Extract the (x, y) coordinate from the center of the cell holding the provided text.  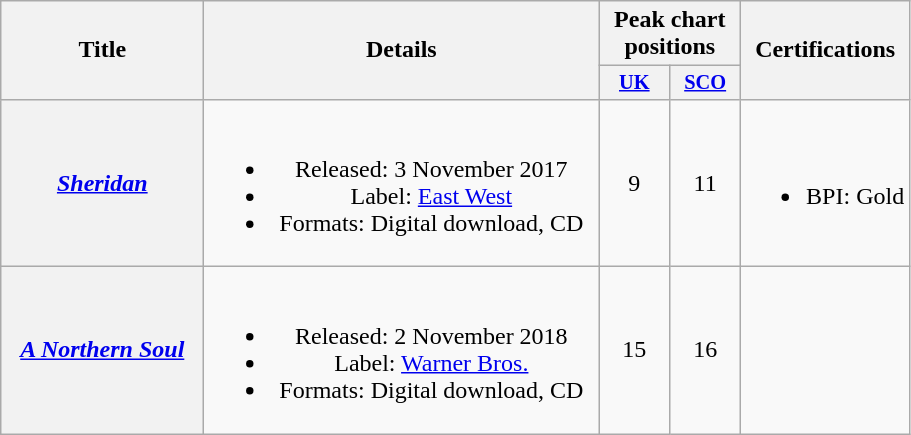
Details (402, 50)
Sheridan (102, 182)
Title (102, 50)
16 (706, 350)
11 (706, 182)
Peak chart positions (670, 34)
A Northern Soul (102, 350)
9 (634, 182)
Released: 3 November 2017Label: East WestFormats: Digital download, CD (402, 182)
SCO (706, 83)
UK (634, 83)
Released: 2 November 2018Label: Warner Bros.Formats: Digital download, CD (402, 350)
BPI: Gold (826, 182)
15 (634, 350)
Certifications (826, 50)
